Scan for the cell matching the given text and deliver its [x, y] coordinate at center. 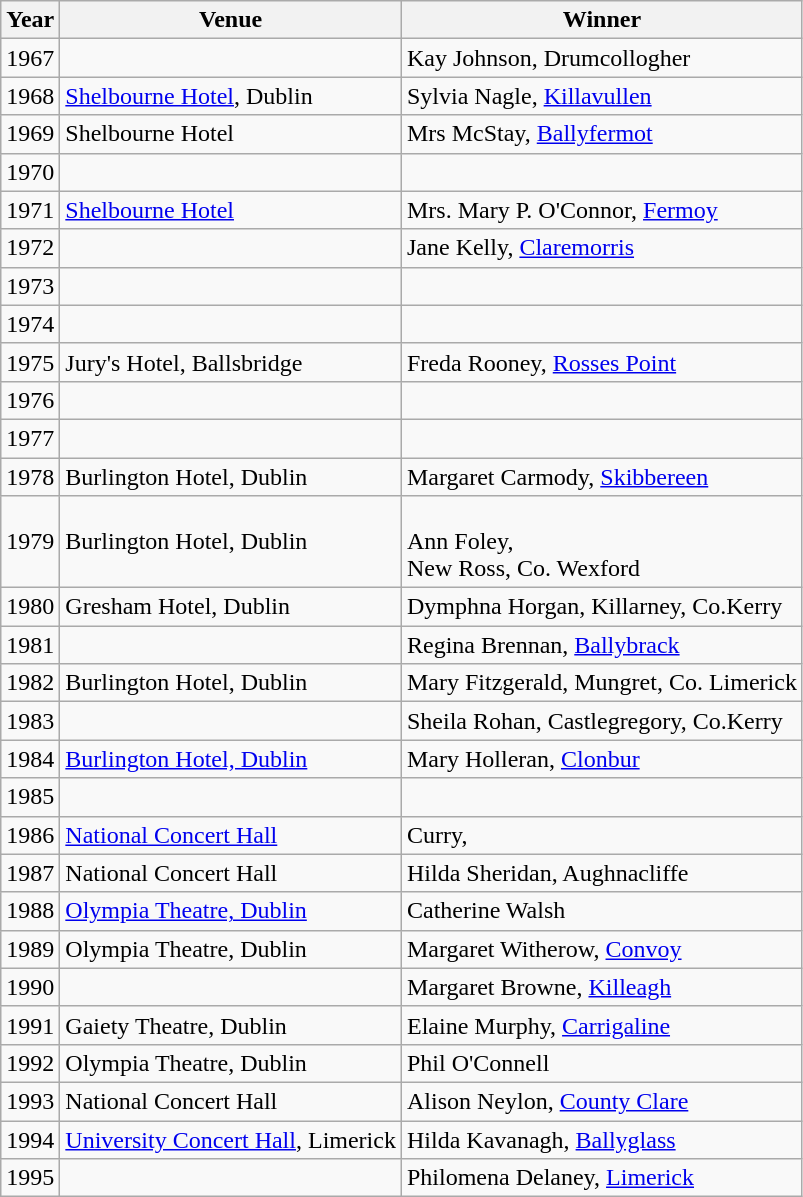
Mary Holleran, Clonbur [602, 759]
1978 [30, 477]
1983 [30, 721]
Sheila Rohan, Castlegregory, Co.Kerry [602, 721]
1982 [30, 683]
Regina Brennan, Ballybrack [602, 645]
University Concert Hall, Limerick [231, 1139]
1972 [30, 248]
Hilda Sheridan, Aughnacliffe [602, 873]
Margaret Witherow, Convoy [602, 949]
1984 [30, 759]
Curry, [602, 835]
Jury's Hotel, Ballsbridge [231, 362]
1994 [30, 1139]
Margaret Carmody, Skibbereen [602, 477]
1981 [30, 645]
1968 [30, 96]
Phil O'Connell [602, 1063]
1969 [30, 134]
1992 [30, 1063]
Mary Fitzgerald, Mungret, Co. Limerick [602, 683]
Catherine Walsh [602, 911]
1971 [30, 210]
1985 [30, 797]
1970 [30, 172]
Kay Johnson, Drumcollogher [602, 58]
Ann Foley,New Ross, Co. Wexford [602, 542]
Mrs. Mary P. O'Connor, Fermoy [602, 210]
1995 [30, 1178]
Sylvia Nagle, Killavullen [602, 96]
Shelbourne Hotel, Dublin [231, 96]
Margaret Browne, Killeagh [602, 987]
Jane Kelly, Claremorris [602, 248]
Elaine Murphy, Carrigaline [602, 1025]
1989 [30, 949]
1980 [30, 607]
Dymphna Horgan, Killarney, Co.Kerry [602, 607]
1991 [30, 1025]
1967 [30, 58]
1988 [30, 911]
1990 [30, 987]
Winner [602, 20]
Venue [231, 20]
Gresham Hotel, Dublin [231, 607]
Gaiety Theatre, Dublin [231, 1025]
1987 [30, 873]
1977 [30, 438]
1979 [30, 542]
1973 [30, 286]
1975 [30, 362]
1976 [30, 400]
Hilda Kavanagh, Ballyglass [602, 1139]
Freda Rooney, Rosses Point [602, 362]
1986 [30, 835]
Year [30, 20]
Mrs McStay, Ballyfermot [602, 134]
1974 [30, 324]
Alison Neylon, County Clare [602, 1101]
Philomena Delaney, Limerick [602, 1178]
1993 [30, 1101]
